Extract the [x, y] coordinate from the center of the cell holding the provided text.  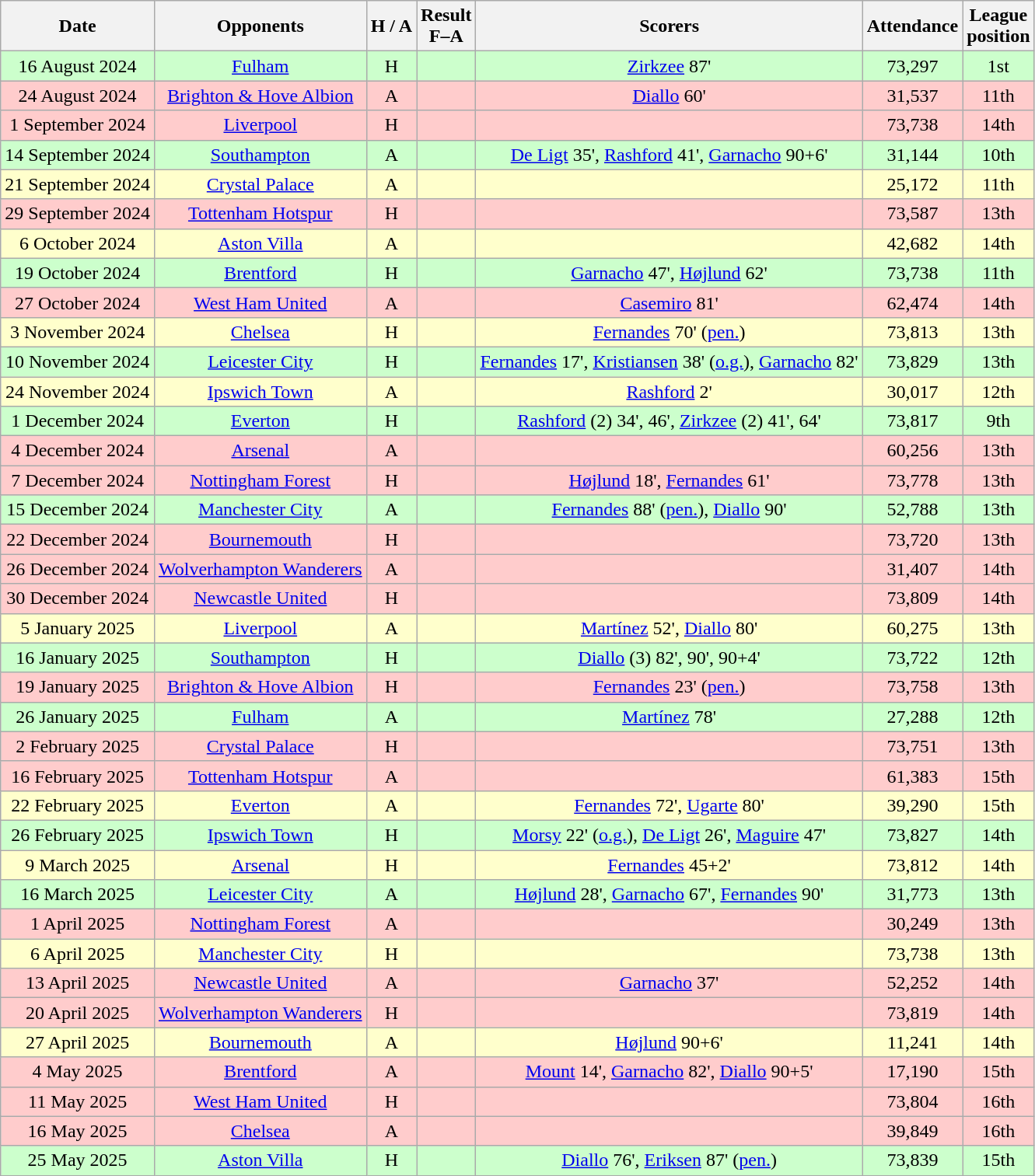
16 May 2025 [78, 1131]
1 April 2025 [78, 924]
4 May 2025 [78, 1072]
26 December 2024 [78, 569]
Rashford 2' [669, 391]
60,256 [912, 451]
17,190 [912, 1072]
60,275 [912, 628]
Fernandes 17', Kristiansen 38' (o.g.), Garnacho 82' [669, 361]
Garnacho 47', Højlund 62' [669, 273]
6 April 2025 [78, 954]
73,804 [912, 1101]
26 February 2025 [78, 835]
39,290 [912, 805]
30,249 [912, 924]
Attendance [912, 26]
39,849 [912, 1131]
73,297 [912, 66]
29 September 2024 [78, 214]
73,722 [912, 658]
30 December 2024 [78, 598]
1 December 2024 [78, 421]
31,407 [912, 569]
2 February 2025 [78, 746]
De Ligt 35', Rashford 41', Garnacho 90+6' [669, 155]
73,829 [912, 361]
31,773 [912, 895]
Rashford (2) 34', 46', Zirkzee (2) 41', 64' [669, 421]
Højlund 90+6' [669, 1042]
Fernandes 70' (pen.) [669, 332]
9th [998, 421]
Fernandes 45+2' [669, 865]
73,813 [912, 332]
Diallo 76', Eriksen 87' (pen.) [669, 1160]
Højlund 18', Fernandes 61' [669, 480]
52,788 [912, 510]
11,241 [912, 1042]
Fernandes 23' (pen.) [669, 687]
19 January 2025 [78, 687]
16 February 2025 [78, 776]
62,474 [912, 302]
24 November 2024 [78, 391]
Date [78, 26]
52,252 [912, 983]
1st [998, 66]
73,839 [912, 1160]
5 January 2025 [78, 628]
Zirkzee 87' [669, 66]
9 March 2025 [78, 865]
Garnacho 37' [669, 983]
31,144 [912, 155]
31,537 [912, 96]
Casemiro 81' [669, 302]
Højlund 28', Garnacho 67', Fernandes 90' [669, 895]
Mount 14', Garnacho 82', Diallo 90+5' [669, 1072]
H / A [391, 26]
27,288 [912, 717]
14 September 2024 [78, 155]
22 December 2024 [78, 539]
1 September 2024 [78, 125]
73,778 [912, 480]
27 October 2024 [78, 302]
6 October 2024 [78, 243]
Diallo 60' [669, 96]
19 October 2024 [78, 273]
10 November 2024 [78, 361]
73,751 [912, 746]
25,172 [912, 184]
42,682 [912, 243]
27 April 2025 [78, 1042]
Fernandes 72', Ugarte 80' [669, 805]
73,819 [912, 1013]
20 April 2025 [78, 1013]
4 December 2024 [78, 451]
Opponents [260, 26]
16 March 2025 [78, 895]
Leagueposition [998, 26]
16 January 2025 [78, 658]
73,812 [912, 865]
73,809 [912, 598]
30,017 [912, 391]
73,817 [912, 421]
Scorers [669, 26]
Martínez 78' [669, 717]
3 November 2024 [78, 332]
Diallo (3) 82', 90', 90+4' [669, 658]
61,383 [912, 776]
7 December 2024 [78, 480]
24 August 2024 [78, 96]
73,720 [912, 539]
73,587 [912, 214]
73,827 [912, 835]
73,758 [912, 687]
13 April 2025 [78, 983]
Morsy 22' (o.g.), De Ligt 26', Maguire 47' [669, 835]
11 May 2025 [78, 1101]
16 August 2024 [78, 66]
22 February 2025 [78, 805]
Fernandes 88' (pen.), Diallo 90' [669, 510]
15 December 2024 [78, 510]
ResultF–A [446, 26]
Martínez 52', Diallo 80' [669, 628]
26 January 2025 [78, 717]
25 May 2025 [78, 1160]
21 September 2024 [78, 184]
10th [998, 155]
